From the cell containing the given text, extract its center point as (x, y) coordinate. 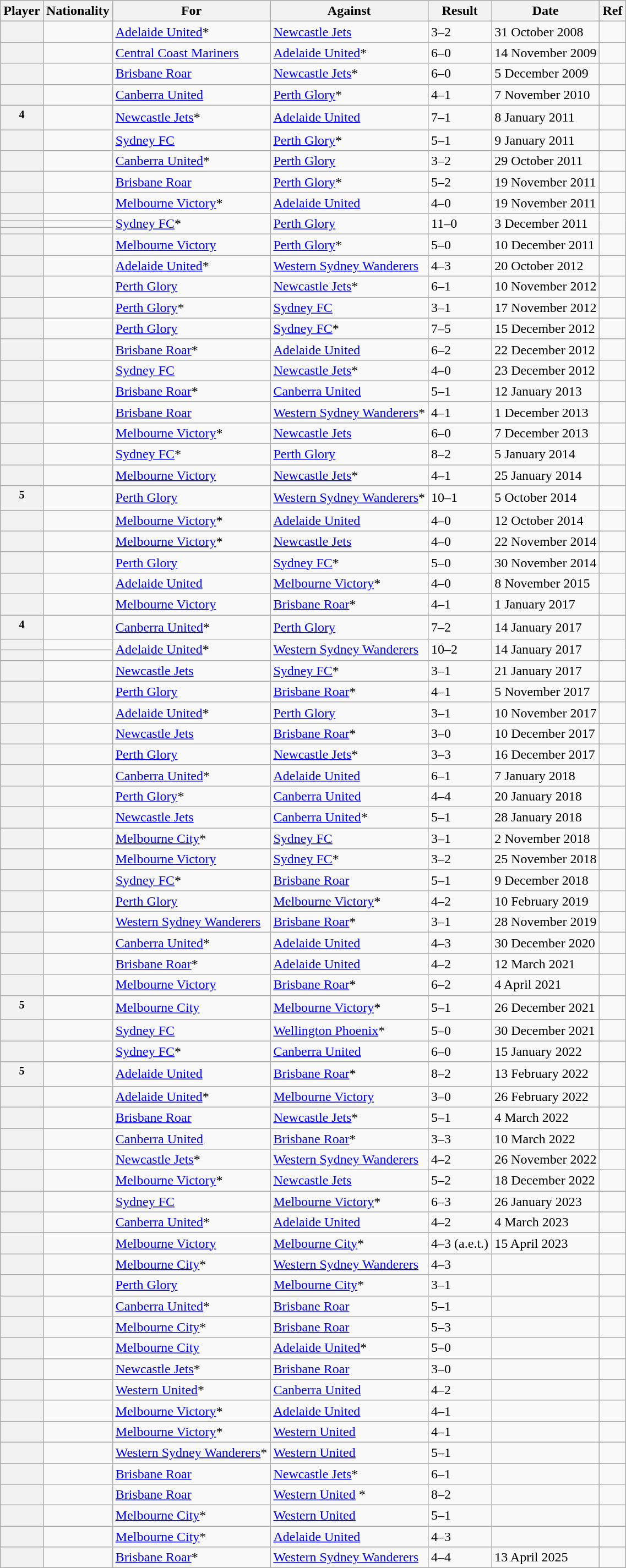
7 January 2018 (546, 775)
26 December 2021 (546, 1008)
25 January 2014 (546, 475)
4 March 2022 (546, 1117)
15 April 2023 (546, 1243)
15 December 2012 (546, 328)
1 January 2017 (546, 604)
12 October 2014 (546, 520)
10 November 2017 (546, 712)
11–0 (460, 224)
30 December 2021 (546, 1030)
29 October 2011 (546, 161)
12 March 2021 (546, 964)
10 February 2019 (546, 901)
Date (546, 11)
13 April 2025 (546, 1558)
10 December 2017 (546, 733)
22 November 2014 (546, 541)
2 November 2018 (546, 838)
7–2 (460, 627)
16 December 2017 (546, 754)
13 February 2022 (546, 1074)
23 December 2012 (546, 370)
30 December 2020 (546, 943)
5 October 2014 (546, 498)
9 December 2018 (546, 880)
10–2 (460, 650)
26 November 2022 (546, 1160)
Player (22, 11)
Result (460, 11)
22 December 2012 (546, 349)
10–1 (460, 498)
8 November 2015 (546, 583)
26 February 2022 (546, 1096)
9 January 2011 (546, 140)
4 March 2023 (546, 1222)
12 January 2013 (546, 391)
7 November 2010 (546, 95)
5 January 2014 (546, 454)
7–5 (460, 328)
10 November 2012 (546, 287)
Western United * (349, 1495)
Western United* (192, 1390)
15 January 2022 (546, 1051)
Ref (612, 11)
8 January 2011 (546, 118)
26 January 2023 (546, 1202)
Nationality (78, 11)
7 December 2013 (546, 433)
5–3 (460, 1327)
5 December 2009 (546, 74)
31 October 2008 (546, 32)
17 November 2012 (546, 308)
28 November 2019 (546, 922)
14 November 2009 (546, 53)
20 January 2018 (546, 797)
Against (349, 11)
25 November 2018 (546, 859)
5 November 2017 (546, 692)
20 October 2012 (546, 266)
7–1 (460, 118)
21 January 2017 (546, 671)
3 December 2011 (546, 224)
1 December 2013 (546, 412)
6–3 (460, 1202)
4–3 (a.e.t.) (460, 1243)
Wellington Phoenix* (349, 1030)
Central Coast Mariners (192, 53)
4 April 2021 (546, 985)
18 December 2022 (546, 1181)
For (192, 11)
28 January 2018 (546, 818)
10 December 2011 (546, 245)
30 November 2014 (546, 562)
10 March 2022 (546, 1139)
